For the text-containing cell, return its midpoint in (x, y) coordinate format. 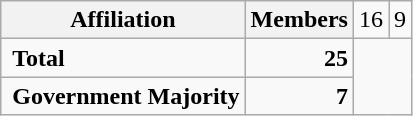
25 (299, 58)
Affiliation (123, 20)
Total (123, 58)
9 (400, 20)
Government Majority (123, 96)
Members (299, 20)
7 (299, 96)
16 (370, 20)
